Find where the given text appears and provide that cell's center as [x, y] coordinate. 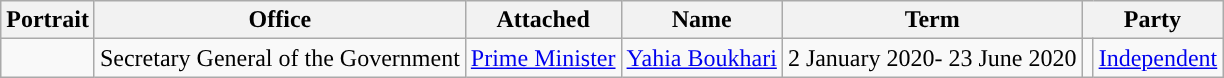
Attached [543, 20]
Secretary General of the Government [280, 58]
Office [280, 20]
Party [1152, 20]
Yahia Boukhari [702, 58]
2 January 2020- 23 June 2020 [932, 58]
Term [932, 20]
Name [702, 20]
Prime Minister [543, 58]
Portrait [48, 20]
Independent [1158, 58]
